Return (X, Y) of the center of cell containing provided text 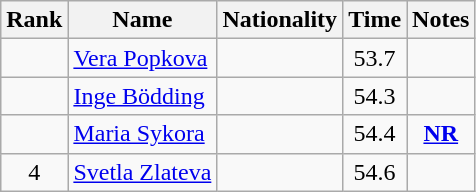
4 (34, 172)
54.4 (375, 134)
54.3 (375, 96)
53.7 (375, 58)
Maria Sykora (142, 134)
54.6 (375, 172)
Notes (441, 20)
Svetla Zlateva (142, 172)
Name (142, 20)
NR (441, 134)
Nationality (280, 20)
Inge Bödding (142, 96)
Rank (34, 20)
Vera Popkova (142, 58)
Time (375, 20)
